Locate the cell with the specified text and output its [X, Y] center coordinate. 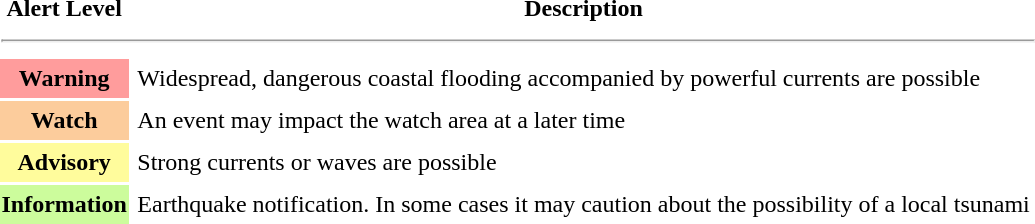
Watch [64, 120]
Information [64, 204]
An event may impact the watch area at a later time [583, 120]
Widespread, dangerous coastal flooding accompanied by powerful currents are possible [583, 78]
Warning [64, 78]
Strong currents or waves are possible [583, 162]
Advisory [64, 162]
Earthquake notification. In some cases it may caution about the possibility of a local tsunami [583, 204]
